Search for the cell housing the specified text and yield its [X, Y] center coordinate. 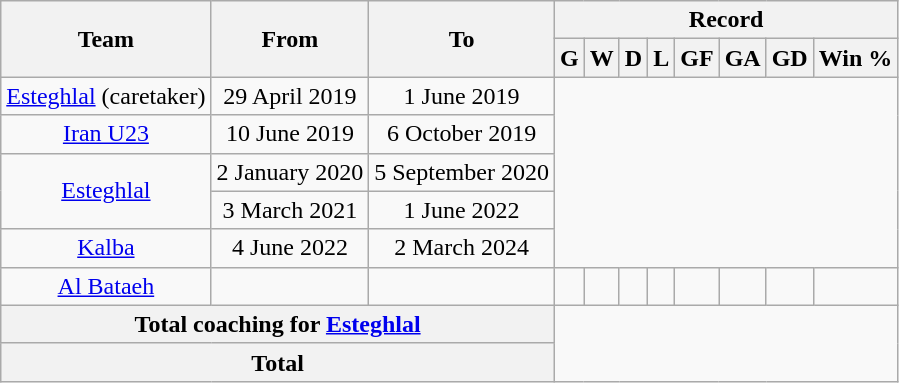
GF [697, 58]
Esteghlal [106, 191]
Total [278, 362]
Win % [856, 58]
G [569, 58]
2 March 2024 [462, 248]
10 June 2019 [290, 134]
Esteghlal (caretaker) [106, 96]
Al Bataeh [106, 286]
5 September 2020 [462, 172]
D [633, 58]
GD [790, 58]
GA [742, 58]
2 January 2020 [290, 172]
W [602, 58]
Total coaching for Esteghlal [278, 324]
Record [726, 20]
Team [106, 39]
6 October 2019 [462, 134]
3 March 2021 [290, 210]
L [662, 58]
1 June 2022 [462, 210]
29 April 2019 [290, 96]
Iran U23 [106, 134]
4 June 2022 [290, 248]
1 June 2019 [462, 96]
To [462, 39]
From [290, 39]
Kalba [106, 248]
